From the cell containing the given text, extract its center point as (x, y) coordinate. 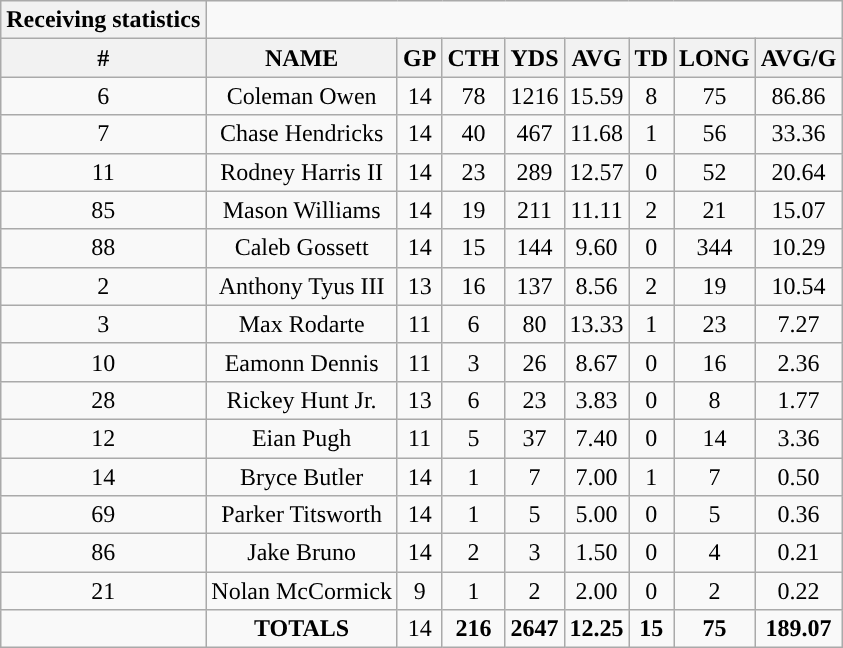
344 (715, 248)
467 (534, 134)
AVG/G (798, 58)
0.22 (798, 591)
52 (715, 172)
1.77 (798, 400)
211 (534, 210)
8.56 (596, 286)
28 (104, 400)
AVG (596, 58)
11.11 (596, 210)
Mason Williams (302, 210)
144 (534, 248)
137 (534, 286)
Receiving statistics (104, 20)
1.50 (596, 553)
Anthony Tyus III (302, 286)
TOTALS (302, 629)
85 (104, 210)
Chase Hendricks (302, 134)
9.60 (596, 248)
Eian Pugh (302, 438)
40 (474, 134)
Parker Titsworth (302, 515)
13.33 (596, 324)
0.50 (798, 477)
78 (474, 96)
189.07 (798, 629)
12.25 (596, 629)
Jake Bruno (302, 553)
10.29 (798, 248)
5.00 (596, 515)
1216 (534, 96)
20.64 (798, 172)
3.36 (798, 438)
86 (104, 553)
88 (104, 248)
11.68 (596, 134)
TD (651, 58)
2.36 (798, 362)
15.59 (596, 96)
Bryce Butler (302, 477)
80 (534, 324)
7.40 (596, 438)
4 (715, 553)
216 (474, 629)
69 (104, 515)
10 (104, 362)
289 (534, 172)
12.57 (596, 172)
3.83 (596, 400)
CTH (474, 58)
2647 (534, 629)
7.00 (596, 477)
33.36 (798, 134)
Max Rodarte (302, 324)
26 (534, 362)
12 (104, 438)
8.67 (596, 362)
LONG (715, 58)
9 (419, 591)
Nolan McCormick (302, 591)
0.21 (798, 553)
86.86 (798, 96)
56 (715, 134)
YDS (534, 58)
Caleb Gossett (302, 248)
10.54 (798, 286)
NAME (302, 58)
Rickey Hunt Jr. (302, 400)
Rodney Harris II (302, 172)
Coleman Owen (302, 96)
15.07 (798, 210)
2.00 (596, 591)
7.27 (798, 324)
Eamonn Dennis (302, 362)
37 (534, 438)
GP (419, 58)
0.36 (798, 515)
# (104, 58)
